Return the [x, y] coordinate for the center point of the cell that contains the specified text.  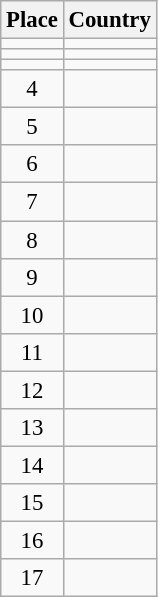
16 [32, 540]
7 [32, 202]
4 [32, 89]
5 [32, 127]
8 [32, 240]
Place [32, 20]
11 [32, 352]
6 [32, 165]
Country [110, 20]
9 [32, 277]
13 [32, 428]
15 [32, 503]
12 [32, 390]
17 [32, 578]
14 [32, 465]
10 [32, 315]
